Return (X, Y) of the center of cell containing provided text 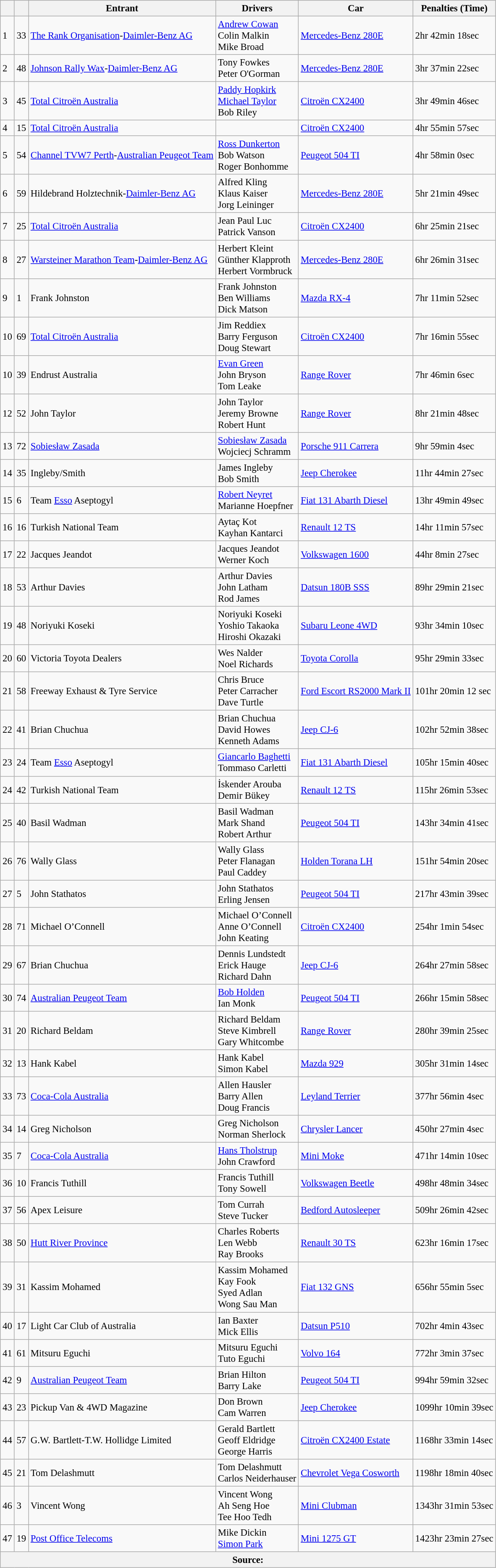
43 (8, 1407)
Post Office Telecoms (122, 1539)
Volkswagen 1600 (356, 554)
3hr 37min 22sec (454, 68)
Mitsuru Eguchi (122, 1353)
Noriyuki Koseki Yoshio Takaoka Hiroshi Okazaki (257, 626)
Francis Tuthill (122, 1183)
71 (21, 927)
Dennis Lundstedt Erick Hauge Richard Dahn (257, 965)
30 (8, 998)
32 (8, 1063)
9hr 59min 4sec (454, 446)
Richard Beldam (122, 1030)
702hr 4min 43sec (454, 1326)
280hr 39min 25sec (454, 1030)
Hildebrand Holztechnik-Daimler-Benz AG (122, 194)
509hr 26min 42sec (454, 1210)
Toyota Corolla (356, 658)
Andrew Cowan Colin Malkin Mike Broad (257, 36)
Greg Nicholson (122, 1129)
50 (21, 1243)
Paddy Hopkirk Michael Taylor Bob Riley (257, 101)
Freeway Exhaust & Tyre Service (122, 691)
Alfred Kling Klaus Kaiser Jorg Leininger (257, 194)
44hr 8min 27sec (454, 554)
450hr 27min 4sec (454, 1129)
623hr 16min 17sec (454, 1243)
Holden Torana LH (356, 861)
47 (8, 1539)
95hr 29min 33sec (454, 658)
Sobiesław Zasada Wojciecj Schramm (257, 446)
1343hr 31min 53sec (454, 1505)
Frank Johnston (122, 298)
Tony Fowkes Peter O'Gorman (257, 68)
Renault 30 TS (356, 1243)
Citroën CX2400 Estate (356, 1440)
Arthur Davies John Latham Rod James (257, 587)
Robert Neyret Marianne Hoepfner (257, 501)
Penalties (Time) (454, 8)
14hr 11min 57sec (454, 527)
76 (21, 861)
Richard Beldam Steve Kimbrell Gary Whitcombe (257, 1030)
Mini Clubman (356, 1505)
266hr 15min 58sec (454, 998)
Jim Reddiex Barry Ferguson Doug Stewart (257, 336)
Volkswagen Beetle (356, 1183)
Chris Bruce Peter Carracher Dave Turtle (257, 691)
471hr 14min 10sec (454, 1156)
Tom Delashmutt Carlos Neiderhauser (257, 1473)
Noriyuki Koseki (122, 626)
4 (8, 128)
Basil Wadman Mark Shand Robert Arthur (257, 823)
Jacques Jeandot (122, 554)
Arthur Davies (122, 587)
34 (8, 1129)
36 (8, 1183)
46 (8, 1505)
Mazda RX-4 (356, 298)
69 (21, 336)
Mini Moke (356, 1156)
1168hr 33min 14sec (454, 1440)
Herbert Kleint Günther Klapproth Herbert Vormbruck (257, 260)
57 (21, 1440)
151hr 54min 20sec (454, 861)
13hr 49min 49sec (454, 501)
Hank Kabel (122, 1063)
Brian Chuchua David Howes Kenneth Adams (257, 730)
1198hr 18min 40sec (454, 1473)
5hr 21min 49sec (454, 194)
Subaru Leone 4WD (356, 626)
Hans Tholstrup John Crawford (257, 1156)
105hr 15min 40sec (454, 763)
38 (8, 1243)
Evan Green John Bryson Tom Leake (257, 375)
Charles Roberts Len Webb Ray Brooks (257, 1243)
217hr 43min 39sec (454, 894)
53 (21, 587)
52 (21, 413)
Wes Nalder Noel Richards (257, 658)
4hr 55min 57sec (454, 128)
James Ingleby Bob Smith (257, 473)
254hr 1min 54sec (454, 927)
Gerald Bartlett Geoff Eldridge George Harris (257, 1440)
Allen Hausler Barry Allen Doug Francis (257, 1096)
Jacques Jeandot Werner Koch (257, 554)
Mike Dickin Simon Park (257, 1539)
Datsun 180B SSS (356, 587)
Fiat 132 GNS (356, 1287)
377hr 56min 4sec (454, 1096)
Sobiesław Zasada (122, 446)
4hr 58min 0sec (454, 155)
12 (8, 413)
29 (8, 965)
89hr 29min 21sec (454, 587)
Don Brown Cam Warren (257, 1407)
Johnson Rally Wax-Daimler-Benz AG (122, 68)
6hr 25min 21sec (454, 227)
John Stathatos Erling Jensen (257, 894)
7hr 46min 6sec (454, 375)
Vincent Wong Ah Seng Hoe Tee Hoo Tedh (257, 1505)
Michael O’Connell Anne O’Connell John Keating (257, 927)
Datsun P510 (356, 1326)
Bedford Autosleeper (356, 1210)
Ian Baxter Mick Ellis (257, 1326)
Car (356, 8)
Light Car Club of Australia (122, 1326)
305hr 31min 14sec (454, 1063)
Brian Hilton Barry Lake (257, 1380)
Jean Paul Luc Patrick Vanson (257, 227)
Kassim Mohamed (122, 1287)
72 (21, 446)
Ross Dunkerton Bob Watson Roger Bonhomme (257, 155)
3hr 49min 46sec (454, 101)
Entrant (122, 8)
Michael O’Connell (122, 927)
John Stathatos (122, 894)
Vincent Wong (122, 1505)
102hr 52min 38sec (454, 730)
7hr 11min 52sec (454, 298)
Warsteiner Marathon Team-Daimler-Benz AG (122, 260)
11hr 44min 27sec (454, 473)
Hutt River Province (122, 1243)
656hr 55min 5sec (454, 1287)
Tom Delashmutt (122, 1473)
498hr 48min 34sec (454, 1183)
Victoria Toyota Dealers (122, 658)
Source: (248, 1560)
73 (21, 1096)
Greg Nicholson Norman Sherlock (257, 1129)
Wally Glass (122, 861)
Frank Johnston Ben Williams Dick Matson (257, 298)
G.W. Bartlett-T.W. Hollidge Limited (122, 1440)
Chevrolet Vega Cosworth (356, 1473)
Mini 1275 GT (356, 1539)
264hr 27min 58sec (454, 965)
7hr 16min 55sec (454, 336)
Endrust Australia (122, 375)
Wally Glass Peter Flanagan Paul Caddey (257, 861)
John Taylor Jeremy Browne Robert Hunt (257, 413)
58 (21, 691)
Ford Escort RS2000 Mark II (356, 691)
8hr 21min 48sec (454, 413)
2 (8, 68)
Basil Wadman (122, 823)
44 (8, 1440)
6hr 26min 31sec (454, 260)
İskender Arouba Demir Bükey (257, 789)
John Taylor (122, 413)
59 (21, 194)
Chrysler Lancer (356, 1129)
Ingleby/Smith (122, 473)
Bob Holden Ian Monk (257, 998)
67 (21, 965)
28 (8, 927)
8 (8, 260)
Aytaç Kot Kayhan Kantarci (257, 527)
74 (21, 998)
994hr 59min 32sec (454, 1380)
18 (8, 587)
Giancarlo Baghetti Tommaso Carletti (257, 763)
56 (21, 1210)
Mitsuru Eguchi Tuto Eguchi (257, 1353)
54 (21, 155)
1423hr 23min 27sec (454, 1539)
The Rank Organisation-Daimler-Benz AG (122, 36)
Channel TVW7 Perth-Australian Peugeot Team (122, 155)
Leyland Terrier (356, 1096)
Apex Leisure (122, 1210)
143hr 34min 41sec (454, 823)
Kassim Mohamed Kay Fook Syed Adlan Wong Sau Man (257, 1287)
Mazda 929 (356, 1063)
Francis Tuthill Tony Sowell (257, 1183)
Drivers (257, 8)
60 (21, 658)
61 (21, 1353)
93hr 34min 10sec (454, 626)
1099hr 10min 39sec (454, 1407)
101hr 20min 12 sec (454, 691)
Volvo 164 (356, 1353)
2hr 42min 18sec (454, 36)
26 (8, 861)
772hr 3min 37sec (454, 1353)
Pickup Van & 4WD Magazine (122, 1407)
Hank Kabel Simon Kabel (257, 1063)
Tom Currah Steve Tucker (257, 1210)
Porsche 911 Carrera (356, 446)
115hr 26min 53sec (454, 789)
37 (8, 1210)
